Return the [x, y] coordinate for the center point of the cell that contains the specified text.  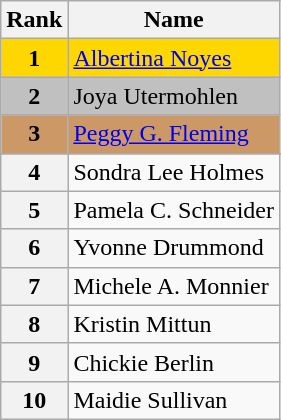
9 [34, 362]
Kristin Mittun [174, 324]
Chickie Berlin [174, 362]
10 [34, 400]
Joya Utermohlen [174, 96]
Maidie Sullivan [174, 400]
1 [34, 58]
Michele A. Monnier [174, 286]
Name [174, 20]
4 [34, 172]
8 [34, 324]
Albertina Noyes [174, 58]
6 [34, 248]
5 [34, 210]
Pamela C. Schneider [174, 210]
3 [34, 134]
7 [34, 286]
Yvonne Drummond [174, 248]
2 [34, 96]
Rank [34, 20]
Peggy G. Fleming [174, 134]
Sondra Lee Holmes [174, 172]
